Provide the (X, Y) coordinate of the cell's center where the given text is located.  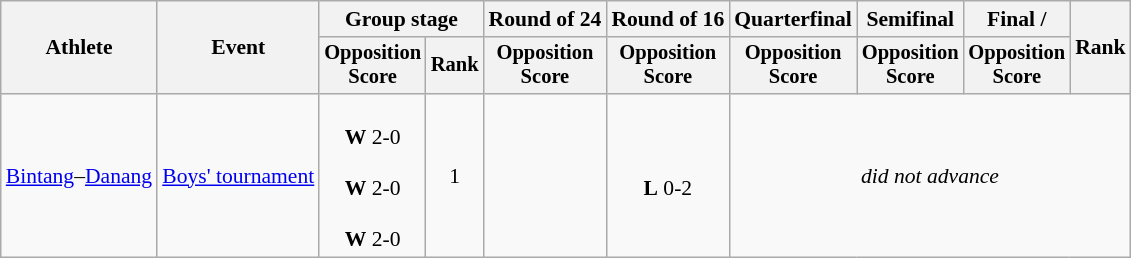
Quarterfinal (793, 19)
W 2-0 W 2-0 W 2-0 (372, 176)
L 0-2 (668, 176)
1 (455, 176)
Round of 24 (544, 19)
Semifinal (910, 19)
did not advance (930, 176)
Round of 16 (668, 19)
Boys' tournament (238, 176)
Group stage (401, 19)
Athlete (79, 48)
Final / (1016, 19)
Event (238, 48)
Bintang–Danang (79, 176)
